Determine the [x, y] coordinate at the center of the cell enclosing the given text.  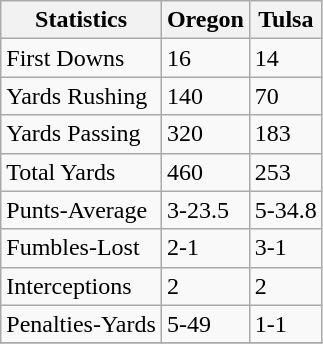
460 [205, 172]
3-1 [286, 248]
First Downs [82, 58]
3-23.5 [205, 210]
2-1 [205, 248]
1-1 [286, 324]
Oregon [205, 20]
16 [205, 58]
Fumbles-Lost [82, 248]
Tulsa [286, 20]
Total Yards [82, 172]
Interceptions [82, 286]
253 [286, 172]
Statistics [82, 20]
320 [205, 134]
5-34.8 [286, 210]
140 [205, 96]
Yards Rushing [82, 96]
183 [286, 134]
Penalties-Yards [82, 324]
Punts-Average [82, 210]
5-49 [205, 324]
Yards Passing [82, 134]
14 [286, 58]
70 [286, 96]
